Find where the given text appears and provide that cell's center as (X, Y) coordinate. 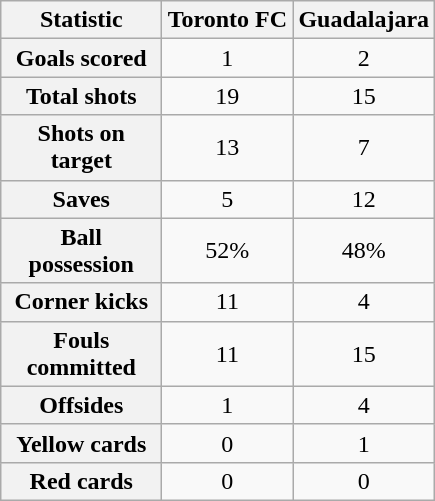
Goals scored (82, 58)
Offsides (82, 405)
Yellow cards (82, 443)
Fouls committed (82, 354)
19 (228, 96)
Total shots (82, 96)
Guadalajara (364, 20)
Toronto FC (228, 20)
2 (364, 58)
13 (228, 148)
Ball possession (82, 250)
48% (364, 250)
52% (228, 250)
Shots on target (82, 148)
Statistic (82, 20)
7 (364, 148)
Corner kicks (82, 302)
Saves (82, 199)
12 (364, 199)
5 (228, 199)
Red cards (82, 481)
